Detect which cell encompasses the target text, then output its (x, y) center coordinate. 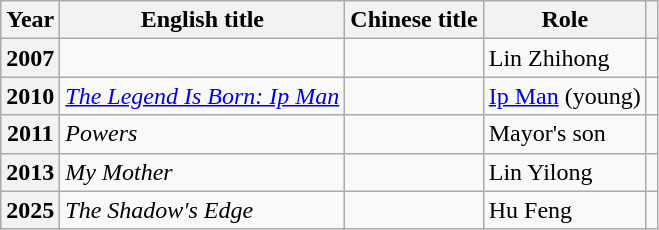
Powers (202, 134)
2011 (30, 134)
The Legend Is Born: Ip Man (202, 96)
Lin Yilong (564, 172)
2007 (30, 58)
2010 (30, 96)
2025 (30, 210)
English title (202, 20)
The Shadow's Edge (202, 210)
Lin Zhihong (564, 58)
Ip Man (young) (564, 96)
Chinese title (414, 20)
Year (30, 20)
Role (564, 20)
2013 (30, 172)
Mayor's son (564, 134)
Hu Feng (564, 210)
My Mother (202, 172)
